Scan for the cell matching the given text and deliver its (x, y) coordinate at center. 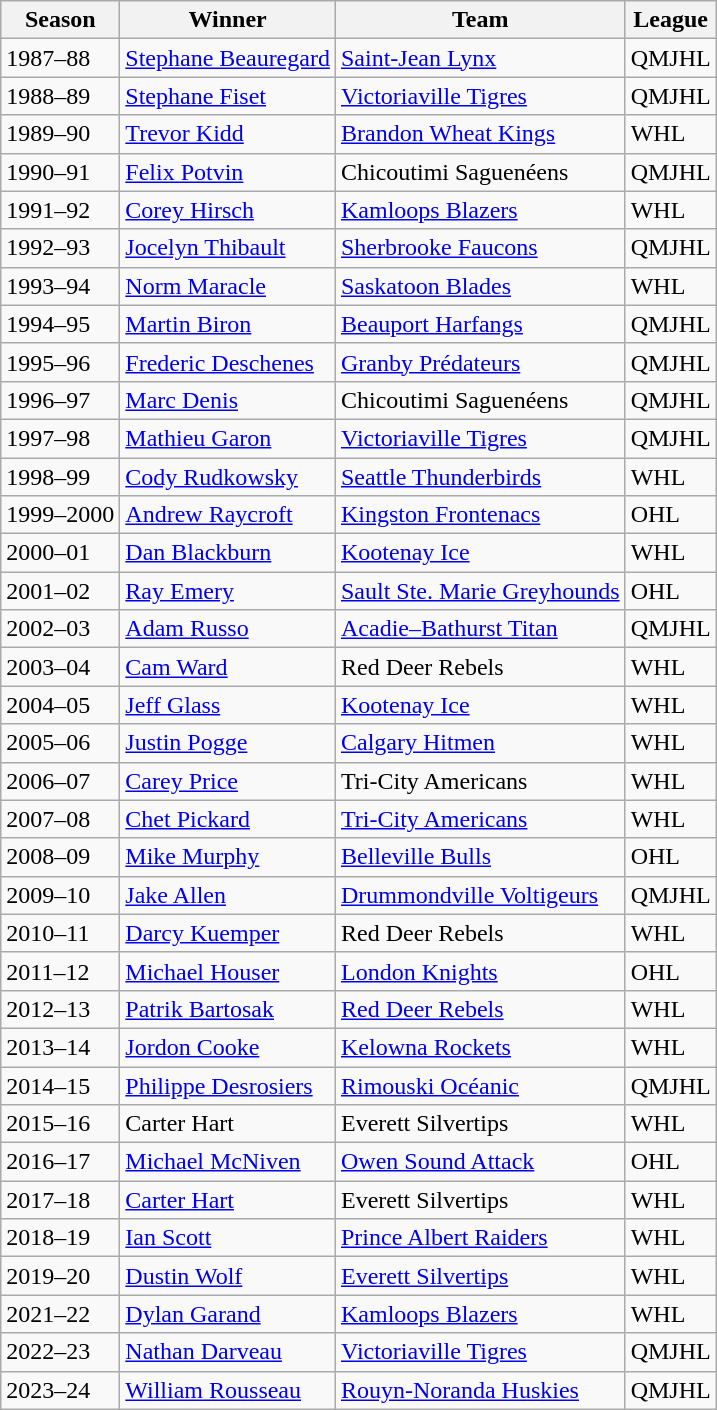
1997–98 (60, 438)
1995–96 (60, 362)
2004–05 (60, 705)
Corey Hirsch (228, 210)
Justin Pogge (228, 743)
Michael Houser (228, 971)
Kelowna Rockets (480, 1047)
Nathan Darveau (228, 1352)
Jake Allen (228, 895)
1990–91 (60, 172)
2018–19 (60, 1238)
Drummondville Voltigeurs (480, 895)
Kingston Frontenacs (480, 515)
London Knights (480, 971)
Trevor Kidd (228, 134)
Dan Blackburn (228, 553)
Cody Rudkowsky (228, 477)
Martin Biron (228, 324)
Patrik Bartosak (228, 1009)
2019–20 (60, 1276)
2006–07 (60, 781)
2001–02 (60, 591)
Saskatoon Blades (480, 286)
1996–97 (60, 400)
Darcy Kuemper (228, 933)
Beauport Harfangs (480, 324)
2014–15 (60, 1085)
Dustin Wolf (228, 1276)
2015–16 (60, 1124)
Andrew Raycroft (228, 515)
Owen Sound Attack (480, 1162)
1989–90 (60, 134)
2012–13 (60, 1009)
2023–24 (60, 1390)
2009–10 (60, 895)
Norm Maracle (228, 286)
2017–18 (60, 1200)
Rimouski Océanic (480, 1085)
2000–01 (60, 553)
2007–08 (60, 819)
Calgary Hitmen (480, 743)
Philippe Desrosiers (228, 1085)
William Rousseau (228, 1390)
Sault Ste. Marie Greyhounds (480, 591)
Michael McNiven (228, 1162)
2021–22 (60, 1314)
Carey Price (228, 781)
Felix Potvin (228, 172)
Brandon Wheat Kings (480, 134)
2013–14 (60, 1047)
Seattle Thunderbirds (480, 477)
Chet Pickard (228, 819)
1988–89 (60, 96)
Jeff Glass (228, 705)
League (670, 20)
Granby Prédateurs (480, 362)
Stephane Fiset (228, 96)
Ian Scott (228, 1238)
Ray Emery (228, 591)
2010–11 (60, 933)
Frederic Deschenes (228, 362)
Cam Ward (228, 667)
Winner (228, 20)
2005–06 (60, 743)
Team (480, 20)
Belleville Bulls (480, 857)
1999–2000 (60, 515)
Saint-Jean Lynx (480, 58)
2016–17 (60, 1162)
2011–12 (60, 971)
Stephane Beauregard (228, 58)
1987–88 (60, 58)
Season (60, 20)
1994–95 (60, 324)
Prince Albert Raiders (480, 1238)
2008–09 (60, 857)
2022–23 (60, 1352)
2003–04 (60, 667)
Marc Denis (228, 400)
Adam Russo (228, 629)
1998–99 (60, 477)
Sherbrooke Faucons (480, 248)
2002–03 (60, 629)
1993–94 (60, 286)
Dylan Garand (228, 1314)
1992–93 (60, 248)
Acadie–Bathurst Titan (480, 629)
Jordon Cooke (228, 1047)
Mathieu Garon (228, 438)
Rouyn-Noranda Huskies (480, 1390)
1991–92 (60, 210)
Jocelyn Thibault (228, 248)
Mike Murphy (228, 857)
